For the text-containing cell, return its midpoint in [X, Y] coordinate format. 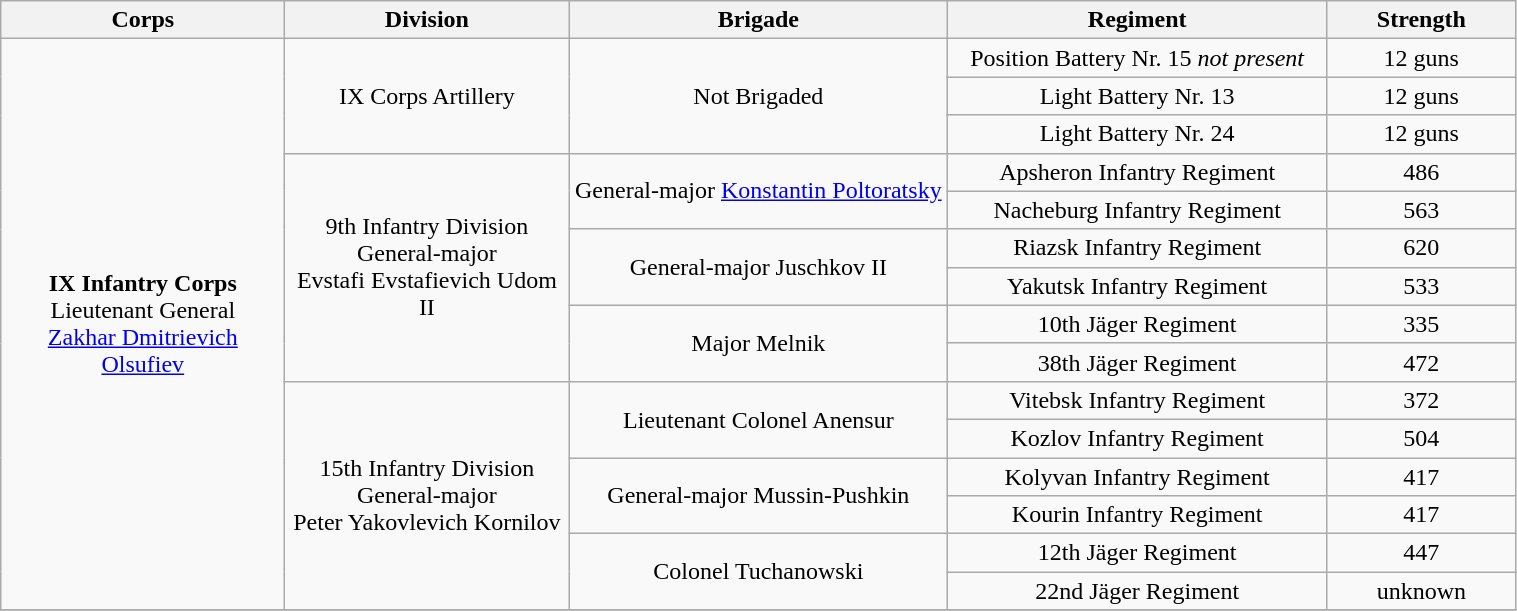
Brigade [758, 20]
38th Jäger Regiment [1138, 362]
Kourin Infantry Regiment [1138, 515]
Light Battery Nr. 13 [1138, 96]
335 [1422, 324]
Division [427, 20]
563 [1422, 210]
9th Infantry DivisionGeneral-majorEvstafi Evstafievich Udom II [427, 267]
447 [1422, 553]
Not Brigaded [758, 96]
Major Melnik [758, 343]
Yakutsk Infantry Regiment [1138, 286]
372 [1422, 400]
unknown [1422, 591]
15th Infantry DivisionGeneral-majorPeter Yakovlevich Kornilov [427, 495]
Strength [1422, 20]
Kozlov Infantry Regiment [1138, 438]
Kolyvan Infantry Regiment [1138, 477]
IX Corps Artillery [427, 96]
Colonel Tuchanowski [758, 572]
Light Battery Nr. 24 [1138, 134]
General-major Juschkov II [758, 267]
Corps [143, 20]
IX Infantry CorpsLieutenant GeneralZakhar Dmitrievich Olsufiev [143, 324]
General-major Mussin-Pushkin [758, 496]
486 [1422, 172]
504 [1422, 438]
Position Battery Nr. 15 not present [1138, 58]
533 [1422, 286]
22nd Jäger Regiment [1138, 591]
Vitebsk Infantry Regiment [1138, 400]
Lieutenant Colonel Anensur [758, 419]
Riazsk Infantry Regiment [1138, 248]
General-major Konstantin Poltoratsky [758, 191]
Apsheron Infantry Regiment [1138, 172]
10th Jäger Regiment [1138, 324]
472 [1422, 362]
Regiment [1138, 20]
Nacheburg Infantry Regiment [1138, 210]
12th Jäger Regiment [1138, 553]
620 [1422, 248]
